Pinpoint the cell where the given text exists, returning its [X, Y] midpoint coordinate. 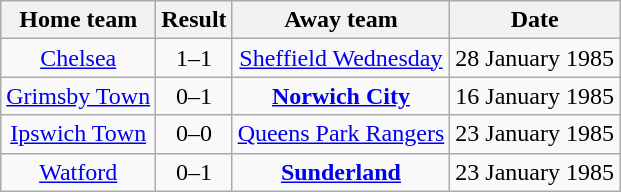
Result [194, 20]
Watford [78, 172]
Grimsby Town [78, 96]
Queens Park Rangers [341, 134]
16 January 1985 [535, 96]
0–0 [194, 134]
Ipswich Town [78, 134]
28 January 1985 [535, 58]
Date [535, 20]
Home team [78, 20]
Away team [341, 20]
Sunderland [341, 172]
Sheffield Wednesday [341, 58]
Chelsea [78, 58]
Norwich City [341, 96]
1–1 [194, 58]
